Identify which cell holds the provided text, then report its [x, y] central coordinate. 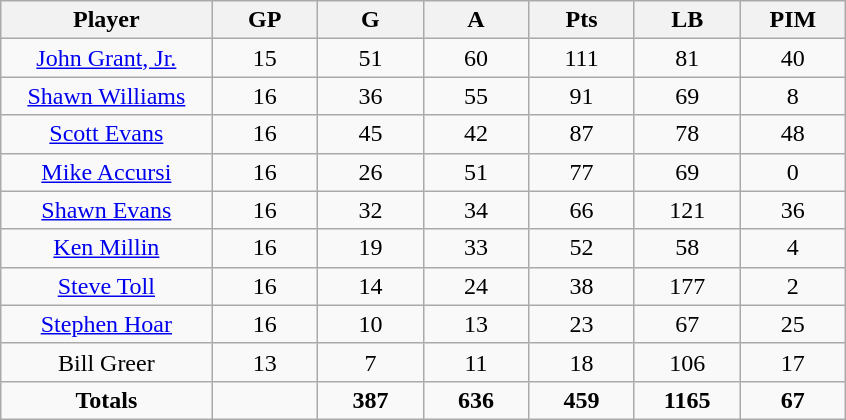
Bill Greer [106, 362]
PIM [793, 20]
52 [582, 248]
66 [582, 210]
7 [371, 362]
636 [476, 400]
77 [582, 172]
78 [687, 134]
Mike Accursi [106, 172]
106 [687, 362]
Steve Toll [106, 286]
LB [687, 20]
111 [582, 58]
Totals [106, 400]
121 [687, 210]
25 [793, 324]
Shawn Williams [106, 96]
17 [793, 362]
19 [371, 248]
18 [582, 362]
26 [371, 172]
GP [265, 20]
38 [582, 286]
Player [106, 20]
40 [793, 58]
Shawn Evans [106, 210]
24 [476, 286]
23 [582, 324]
58 [687, 248]
Stephen Hoar [106, 324]
Pts [582, 20]
Ken Millin [106, 248]
2 [793, 286]
11 [476, 362]
60 [476, 58]
87 [582, 134]
John Grant, Jr. [106, 58]
91 [582, 96]
48 [793, 134]
10 [371, 324]
4 [793, 248]
15 [265, 58]
8 [793, 96]
459 [582, 400]
G [371, 20]
55 [476, 96]
387 [371, 400]
1165 [687, 400]
177 [687, 286]
32 [371, 210]
42 [476, 134]
81 [687, 58]
34 [476, 210]
14 [371, 286]
33 [476, 248]
Scott Evans [106, 134]
45 [371, 134]
A [476, 20]
0 [793, 172]
